Find where the given text appears and provide that cell's center as (x, y) coordinate. 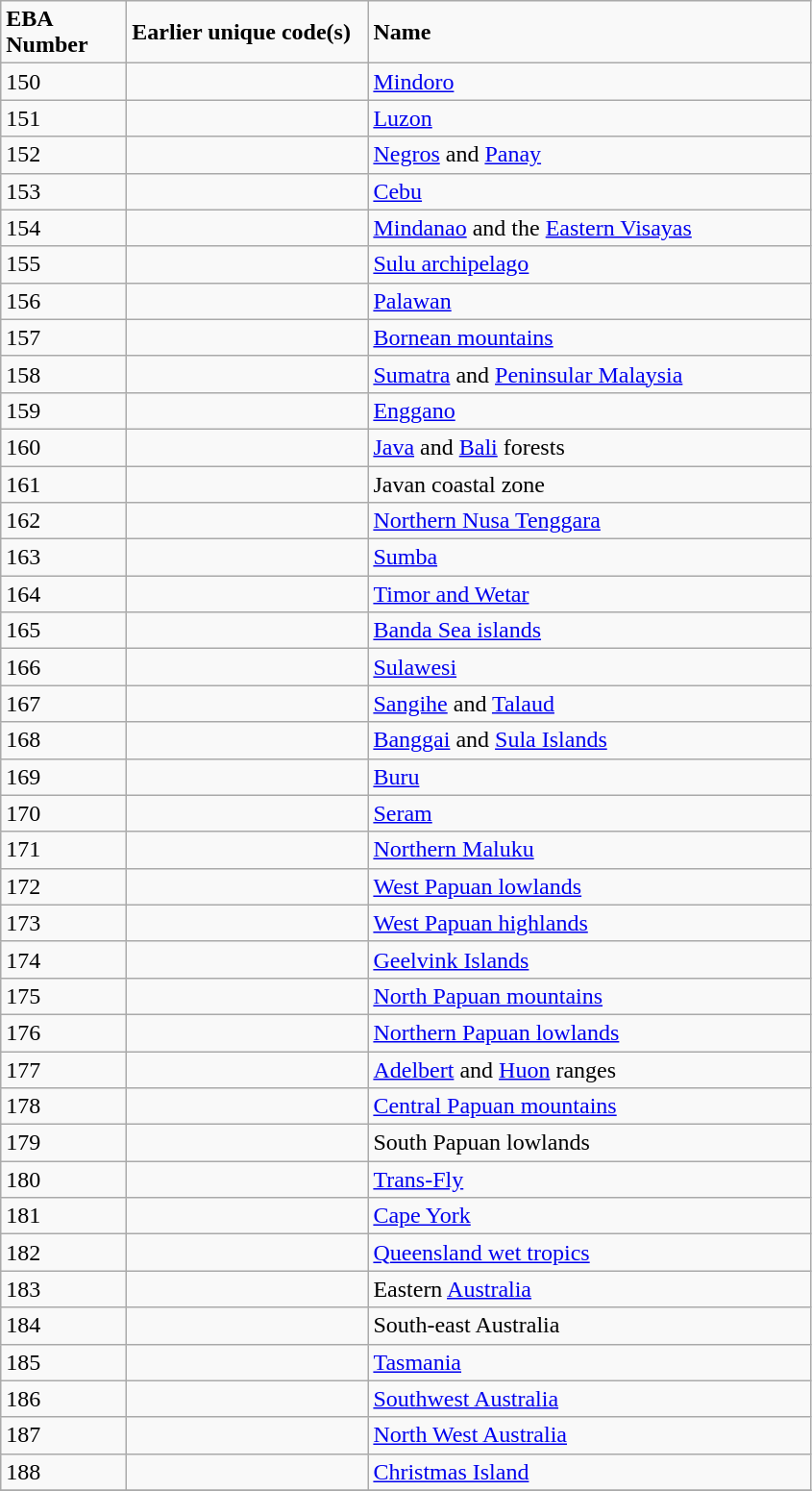
166 (63, 667)
173 (63, 923)
Bornean mountains (590, 337)
174 (63, 959)
Luzon (590, 118)
153 (63, 191)
Banggai and Sula Islands (590, 740)
Tasmania (590, 1362)
Trans-Fly (590, 1180)
168 (63, 740)
151 (63, 118)
188 (63, 1472)
170 (63, 813)
183 (63, 1289)
Southwest Australia (590, 1399)
Earlier unique code(s) (248, 33)
150 (63, 82)
163 (63, 558)
Sangihe and Talaud (590, 704)
152 (63, 155)
Timor and Wetar (590, 594)
Java and Bali forests (590, 447)
Cape York (590, 1216)
177 (63, 1070)
155 (63, 264)
Sumatra and Peninsular Malaysia (590, 374)
180 (63, 1180)
169 (63, 777)
164 (63, 594)
Enggano (590, 410)
187 (63, 1435)
157 (63, 337)
154 (63, 228)
175 (63, 996)
Mindanao and the Eastern Visayas (590, 228)
Northern Nusa Tenggara (590, 521)
Javan coastal zone (590, 484)
West Papuan lowlands (590, 886)
Mindoro (590, 82)
South Papuan lowlands (590, 1143)
Cebu (590, 191)
186 (63, 1399)
Northern Maluku (590, 850)
162 (63, 521)
179 (63, 1143)
Geelvink Islands (590, 959)
176 (63, 1032)
EBA Number (63, 33)
Banda Sea islands (590, 631)
West Papuan highlands (590, 923)
184 (63, 1326)
167 (63, 704)
161 (63, 484)
Palawan (590, 301)
Central Papuan mountains (590, 1106)
159 (63, 410)
Buru (590, 777)
160 (63, 447)
181 (63, 1216)
North Papuan mountains (590, 996)
171 (63, 850)
Sulu archipelago (590, 264)
Northern Papuan lowlands (590, 1032)
South-east Australia (590, 1326)
158 (63, 374)
Christmas Island (590, 1472)
Eastern Australia (590, 1289)
172 (63, 886)
Queensland wet tropics (590, 1253)
Seram (590, 813)
Sulawesi (590, 667)
Name (590, 33)
156 (63, 301)
165 (63, 631)
Negros and Panay (590, 155)
182 (63, 1253)
Adelbert and Huon ranges (590, 1070)
178 (63, 1106)
North West Australia (590, 1435)
Sumba (590, 558)
185 (63, 1362)
